Search for the cell housing the specified text and yield its (x, y) center coordinate. 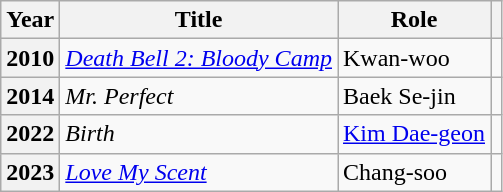
Kwan-woo (414, 58)
Title (199, 20)
Death Bell 2: Bloody Camp (199, 58)
2014 (30, 96)
Year (30, 20)
Role (414, 20)
2022 (30, 134)
2023 (30, 172)
Chang-soo (414, 172)
Baek Se-jin (414, 96)
Birth (199, 134)
Kim Dae-geon (414, 134)
Mr. Perfect (199, 96)
2010 (30, 58)
Love My Scent (199, 172)
